Output the (X, Y) coordinate of the center of the cell containing the given text.  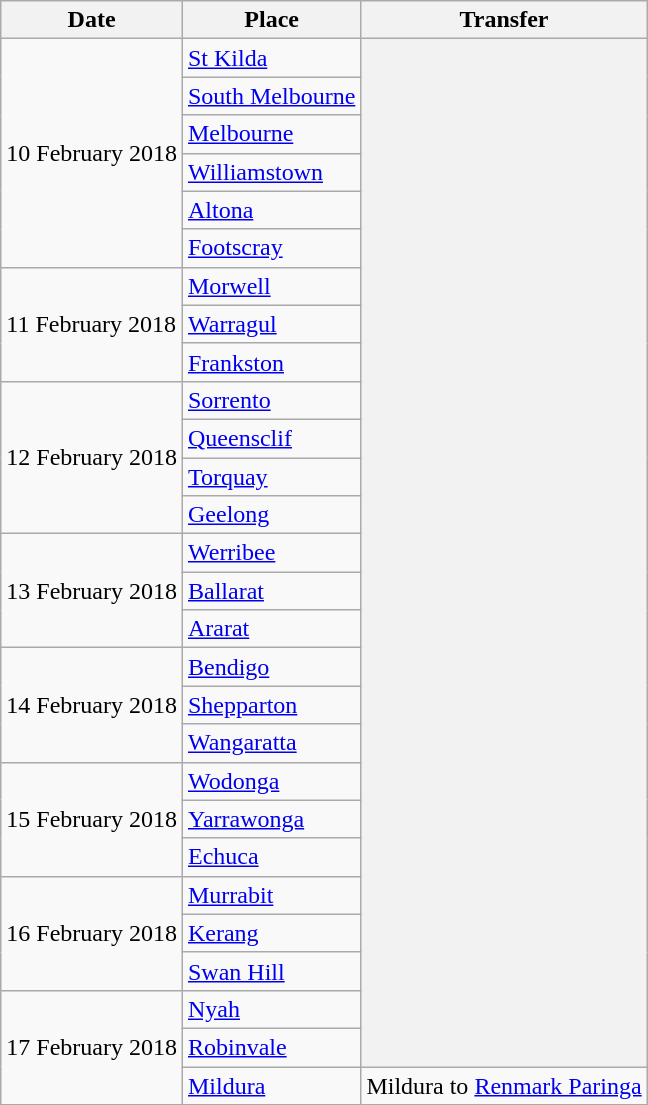
14 February 2018 (92, 705)
Date (92, 20)
Queensclif (271, 438)
Transfer (504, 20)
Kerang (271, 933)
Echuca (271, 857)
Swan Hill (271, 971)
St Kilda (271, 58)
Wodonga (271, 781)
10 February 2018 (92, 153)
Mildura to Renmark Paringa (504, 1085)
Ballarat (271, 591)
15 February 2018 (92, 819)
Shepparton (271, 705)
Altona (271, 210)
Morwell (271, 286)
Sorrento (271, 400)
Geelong (271, 515)
South Melbourne (271, 96)
Murrabit (271, 895)
Wangaratta (271, 743)
Bendigo (271, 667)
Nyah (271, 1009)
Place (271, 20)
Mildura (271, 1085)
Torquay (271, 477)
Frankston (271, 362)
16 February 2018 (92, 933)
12 February 2018 (92, 457)
Warragul (271, 324)
Williamstown (271, 172)
Robinvale (271, 1047)
11 February 2018 (92, 324)
Melbourne (271, 134)
17 February 2018 (92, 1047)
Werribee (271, 553)
Ararat (271, 629)
13 February 2018 (92, 591)
Footscray (271, 248)
Yarrawonga (271, 819)
